Find where the given text appears and provide that cell's center as (x, y) coordinate. 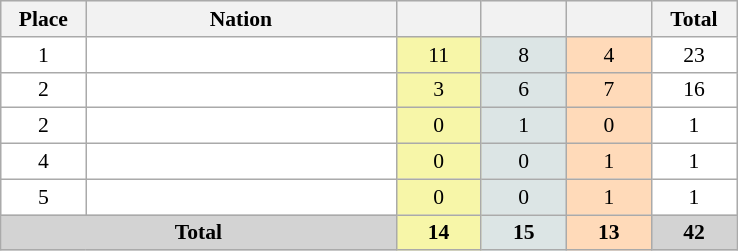
8 (524, 55)
3 (438, 90)
Place (44, 19)
15 (524, 233)
23 (694, 55)
5 (44, 197)
7 (608, 90)
42 (694, 233)
Nation (241, 19)
16 (694, 90)
6 (524, 90)
11 (438, 55)
13 (608, 233)
14 (438, 233)
